For the text-containing cell, return its midpoint in (x, y) coordinate format. 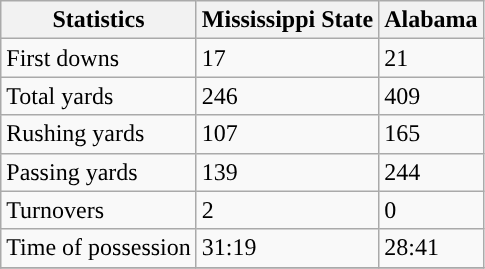
31:19 (287, 248)
244 (431, 172)
Total yards (99, 96)
First downs (99, 58)
246 (287, 96)
Mississippi State (287, 20)
21 (431, 58)
Passing yards (99, 172)
Time of possession (99, 248)
17 (287, 58)
0 (431, 210)
Statistics (99, 20)
139 (287, 172)
2 (287, 210)
Rushing yards (99, 134)
409 (431, 96)
Alabama (431, 20)
107 (287, 134)
Turnovers (99, 210)
28:41 (431, 248)
165 (431, 134)
